From the cell containing the given text, extract its center point as [x, y] coordinate. 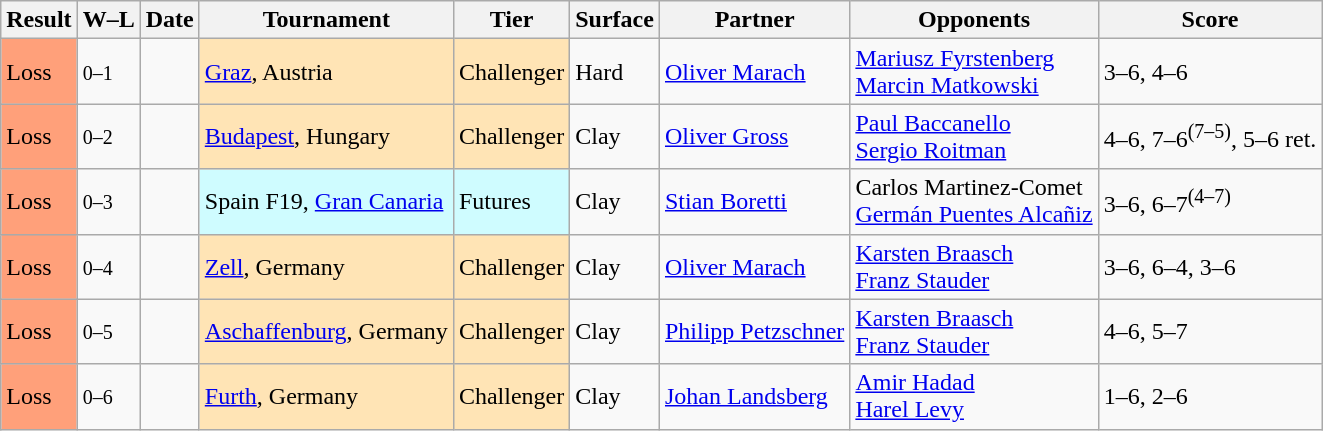
Philipp Petzschner [754, 332]
Date [170, 20]
Opponents [974, 20]
0–5 [108, 332]
Hard [615, 72]
Budapest, Hungary [326, 136]
Mariusz Fyrstenberg Marcin Matkowski [974, 72]
Futures [511, 202]
Partner [754, 20]
Johan Landsberg [754, 396]
Tier [511, 20]
Zell, Germany [326, 266]
Carlos Martinez-Comet Germán Puentes Alcañiz [974, 202]
Amir Hadad Harel Levy [974, 396]
Tournament [326, 20]
4–6, 7–6(7–5), 5–6 ret. [1210, 136]
Oliver Gross [754, 136]
Stian Boretti [754, 202]
0–3 [108, 202]
0–4 [108, 266]
Spain F19, Gran Canaria [326, 202]
0–1 [108, 72]
Score [1210, 20]
Surface [615, 20]
Graz, Austria [326, 72]
3–6, 4–6 [1210, 72]
3–6, 6–7(4–7) [1210, 202]
1–6, 2–6 [1210, 396]
0–6 [108, 396]
Paul Baccanello Sergio Roitman [974, 136]
4–6, 5–7 [1210, 332]
Result [39, 20]
Aschaffenburg, Germany [326, 332]
W–L [108, 20]
0–2 [108, 136]
Furth, Germany [326, 396]
3–6, 6–4, 3–6 [1210, 266]
